Output the [X, Y] coordinate of the center of the cell containing the given text.  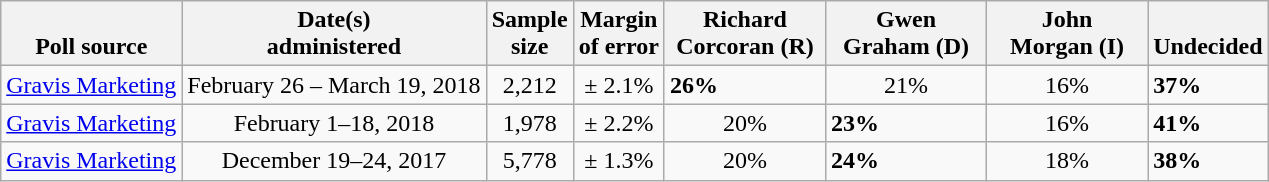
18% [1068, 161]
26% [744, 85]
37% [1208, 85]
Date(s)administered [334, 34]
38% [1208, 161]
± 1.3% [618, 161]
1,978 [530, 123]
February 26 – March 19, 2018 [334, 85]
Undecided [1208, 34]
Marginof error [618, 34]
JohnMorgan (I) [1068, 34]
February 1–18, 2018 [334, 123]
5,778 [530, 161]
December 19–24, 2017 [334, 161]
Samplesize [530, 34]
41% [1208, 123]
2,212 [530, 85]
21% [906, 85]
Poll source [92, 34]
GwenGraham (D) [906, 34]
24% [906, 161]
RichardCorcoran (R) [744, 34]
23% [906, 123]
± 2.2% [618, 123]
± 2.1% [618, 85]
